Determine the (x, y) coordinate at the center of the cell enclosing the given text.  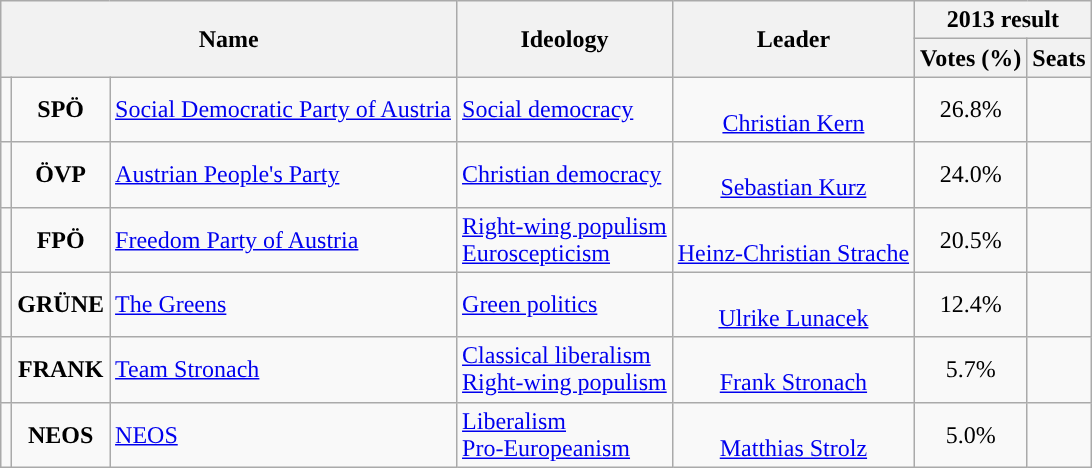
Team Stronach (284, 370)
Austrian People's Party (284, 174)
ÖVP (61, 174)
SPÖ (61, 110)
Votes (%) (971, 58)
Classical liberalismRight-wing populism (565, 370)
GRÜNE (61, 304)
The Greens (284, 304)
Ideology (565, 39)
26.8% (971, 110)
5.0% (971, 434)
20.5% (971, 240)
Frank Stronach (793, 370)
Heinz-Christian Strache (793, 240)
Name (229, 39)
Freedom Party of Austria (284, 240)
Sebastian Kurz (793, 174)
Green politics (565, 304)
LiberalismPro-Europeanism (565, 434)
2013 result (1004, 20)
Matthias Strolz (793, 434)
Right-wing populismEuroscepticism (565, 240)
Christian democracy (565, 174)
Social democracy (565, 110)
24.0% (971, 174)
Leader (793, 39)
FRANK (61, 370)
FPÖ (61, 240)
5.7% (971, 370)
Seats (1059, 58)
Social Democratic Party of Austria (284, 110)
Ulrike Lunacek (793, 304)
12.4% (971, 304)
Christian Kern (793, 110)
